Find where the given text appears and provide that cell's center as (X, Y) coordinate. 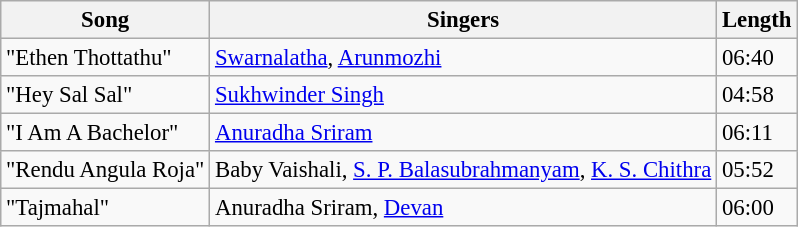
"I Am A Bachelor" (106, 133)
05:52 (757, 170)
Length (757, 20)
Anuradha Sriram (464, 133)
"Hey Sal Sal" (106, 95)
"Rendu Angula Roja" (106, 170)
06:00 (757, 208)
"Tajmahal" (106, 208)
06:40 (757, 58)
"Ethen Thottathu" (106, 58)
Singers (464, 20)
Anuradha Sriram, Devan (464, 208)
04:58 (757, 95)
Sukhwinder Singh (464, 95)
Baby Vaishali, S. P. Balasubrahmanyam, K. S. Chithra (464, 170)
Song (106, 20)
Swarnalatha, Arunmozhi (464, 58)
06:11 (757, 133)
